Output the [x, y] coordinate of the center of the cell containing the given text.  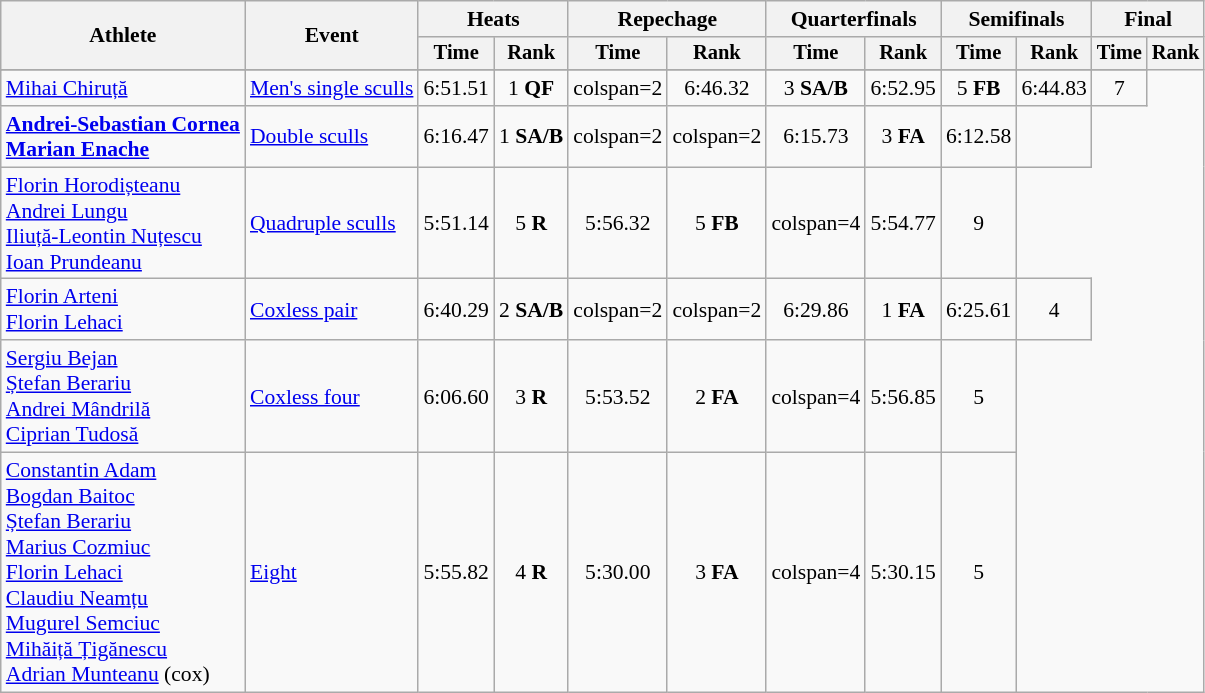
5:56.32 [618, 223]
5:30.00 [618, 573]
Mihai Chiruță [123, 88]
Event [332, 36]
5:56.85 [902, 396]
Double sculls [332, 136]
4 [1054, 310]
6:16.47 [456, 136]
Quarterfinals [854, 19]
Andrei-Sebastian CorneaMarian Enache [123, 136]
Constantin AdamBogdan BaitocȘtefan BerariuMarius CozmiucFlorin LehaciClaudiu NeamțuMugurel SemciucMihăiță ȚigănescuAdrian Munteanu (cox) [123, 573]
9 [978, 223]
5:54.77 [902, 223]
6:51.51 [456, 88]
4 R [531, 573]
Semifinals [1016, 19]
6:06.60 [456, 396]
Florin HorodișteanuAndrei LunguIliuță-Leontin NuțescuIoan Prundeanu [123, 223]
Quadruple sculls [332, 223]
7 [1120, 88]
1 FA [902, 310]
1 SA/B [531, 136]
Final [1148, 19]
3 R [531, 396]
6:40.29 [456, 310]
Eight [332, 573]
5:55.82 [456, 573]
Repechage [667, 19]
6:52.95 [902, 88]
6:25.61 [978, 310]
Coxless four [332, 396]
6:44.83 [1054, 88]
Coxless pair [332, 310]
6:46.32 [716, 88]
Athlete [123, 36]
6:12.58 [978, 136]
1 QF [531, 88]
3 SA/B [816, 88]
Sergiu BejanȘtefan BerariuAndrei MândrilăCiprian Tudosă [123, 396]
6:29.86 [816, 310]
Men's single sculls [332, 88]
Heats [493, 19]
5:53.52 [618, 396]
2 FA [716, 396]
Florin ArteniFlorin Lehaci [123, 310]
5 R [531, 223]
5:51.14 [456, 223]
2 SA/B [531, 310]
5:30.15 [902, 573]
6:15.73 [816, 136]
